Identify which cell holds the provided text, then report its [X, Y] central coordinate. 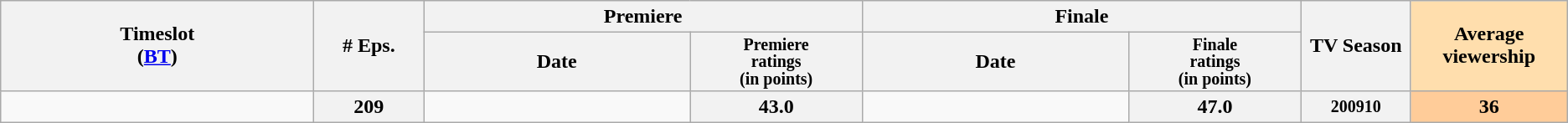
200910 [1355, 106]
Premiereratings(in points) [776, 62]
Average viewership [1489, 46]
43.0 [776, 106]
209 [369, 106]
Finaleratings(in points) [1215, 62]
Premiere [643, 17]
36 [1489, 106]
Timeslot (BT) [157, 46]
# Eps. [369, 46]
TV Season [1355, 46]
Finale [1082, 17]
47.0 [1215, 106]
